Pinpoint the cell where the given text exists, returning its [x, y] midpoint coordinate. 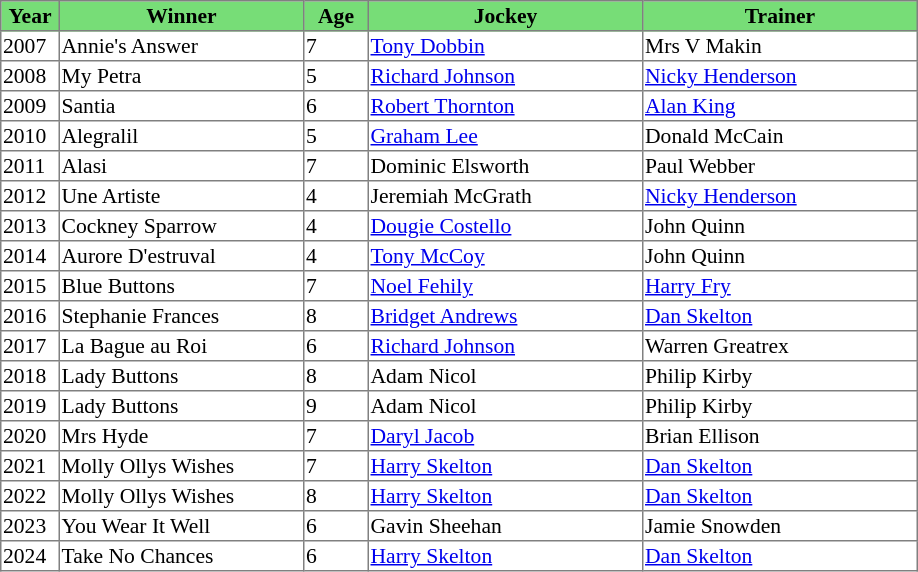
Brian Ellison [780, 436]
2012 [30, 196]
Jamie Snowden [780, 526]
Blue Buttons [181, 286]
Jockey [505, 16]
Donald McCain [780, 136]
Warren Greatrex [780, 346]
My Petra [181, 76]
Tony Dobbin [505, 46]
Harry Fry [780, 286]
Bridget Andrews [505, 316]
Daryl Jacob [505, 436]
2009 [30, 106]
Une Artiste [181, 196]
2023 [30, 526]
Jeremiah McGrath [505, 196]
Graham Lee [505, 136]
2007 [30, 46]
2024 [30, 556]
Alan King [780, 106]
2019 [30, 406]
Alasi [181, 166]
Take No Chances [181, 556]
Mrs Hyde [181, 436]
9 [336, 406]
2013 [30, 226]
2011 [30, 166]
2016 [30, 316]
Santia [181, 106]
Alegralil [181, 136]
Tony McCoy [505, 256]
Winner [181, 16]
2010 [30, 136]
2008 [30, 76]
Dominic Elsworth [505, 166]
2015 [30, 286]
Dougie Costello [505, 226]
2017 [30, 346]
Noel Fehily [505, 286]
2014 [30, 256]
2020 [30, 436]
Mrs V Makin [780, 46]
La Bague au Roi [181, 346]
Gavin Sheehan [505, 526]
Age [336, 16]
Stephanie Frances [181, 316]
2021 [30, 466]
Paul Webber [780, 166]
Aurore D'estruval [181, 256]
Cockney Sparrow [181, 226]
Year [30, 16]
Robert Thornton [505, 106]
Trainer [780, 16]
2018 [30, 376]
2022 [30, 496]
Annie's Answer [181, 46]
You Wear It Well [181, 526]
